Find where the given text appears and provide that cell's center as (X, Y) coordinate. 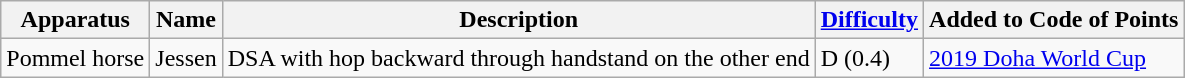
Difficulty (869, 20)
Pommel horse (76, 58)
DSA with hop backward through handstand on the other end (518, 58)
Added to Code of Points (1054, 20)
D (0.4) (869, 58)
Description (518, 20)
Name (186, 20)
Apparatus (76, 20)
2019 Doha World Cup (1054, 58)
Jessen (186, 58)
